Pinpoint the cell where the given text exists, returning its [X, Y] midpoint coordinate. 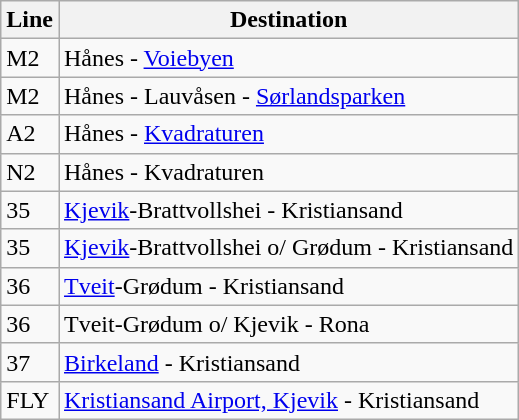
Kjevik-Brattvollshei o/ Grødum - Kristiansand [288, 248]
N2 [30, 172]
Line [30, 20]
Destination [288, 20]
37 [30, 362]
A2 [30, 134]
Hånes - Voiebyen [288, 58]
Hånes - Lauvåsen - Sørlandsparken [288, 96]
Birkeland - Kristiansand [288, 362]
Tveit-Grødum o/ Kjevik - Rona [288, 324]
Kristiansand Airport, Kjevik - Kristiansand [288, 400]
FLY [30, 400]
Tveit-Grødum - Kristiansand [288, 286]
Kjevik-Brattvollshei - Kristiansand [288, 210]
